Return (x, y) of the center of cell containing provided text 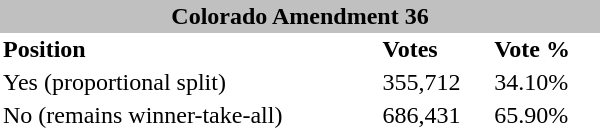
34.10% (546, 82)
355,712 (436, 82)
Votes (436, 50)
Yes (proportional split) (190, 82)
Colorado Amendment 36 (300, 16)
Vote % (546, 50)
Position (190, 50)
